From the cell containing the given text, extract its center point as (X, Y) coordinate. 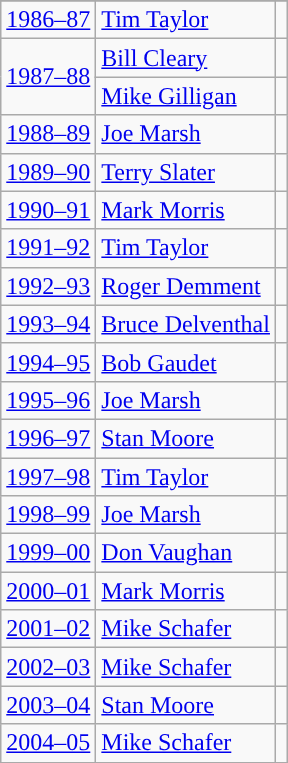
1993–94 (48, 324)
1987–88 (48, 77)
Bruce Delventhal (186, 324)
1988–89 (48, 134)
1992–93 (48, 286)
1998–99 (48, 515)
Mike Gilligan (186, 96)
2004–05 (48, 743)
1994–95 (48, 362)
1996–97 (48, 438)
Terry Slater (186, 172)
Bill Cleary (186, 58)
2000–01 (48, 591)
1990–91 (48, 210)
2001–02 (48, 629)
1989–90 (48, 172)
1999–00 (48, 553)
1995–96 (48, 400)
2002–03 (48, 667)
1991–92 (48, 248)
Don Vaughan (186, 553)
Bob Gaudet (186, 362)
Roger Demment (186, 286)
2003–04 (48, 705)
1986–87 (48, 20)
1997–98 (48, 477)
